Identify which cell holds the provided text, then report its [X, Y] central coordinate. 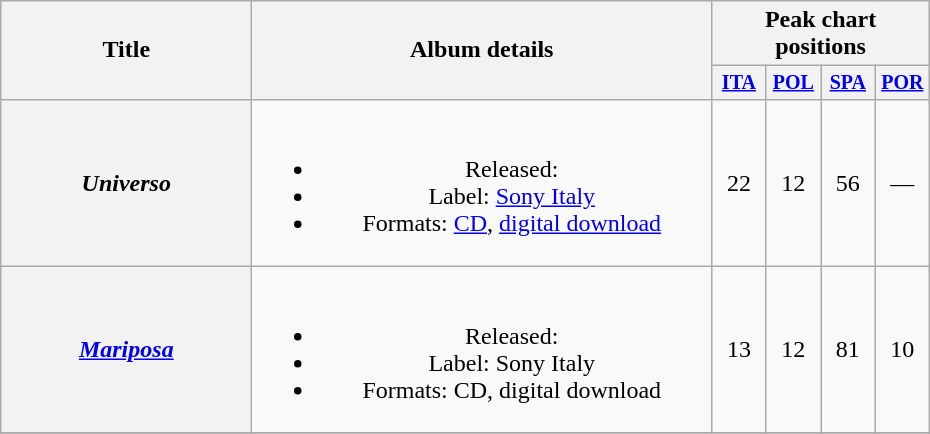
10 [902, 350]
POL [793, 82]
— [902, 182]
56 [848, 182]
Mariposa [126, 350]
Peak chart positions [821, 34]
81 [848, 350]
22 [739, 182]
Title [126, 50]
SPA [848, 82]
Universo [126, 182]
ITA [739, 82]
13 [739, 350]
POR [902, 82]
Album details [482, 50]
